Find where the given text appears and provide that cell's center as (X, Y) coordinate. 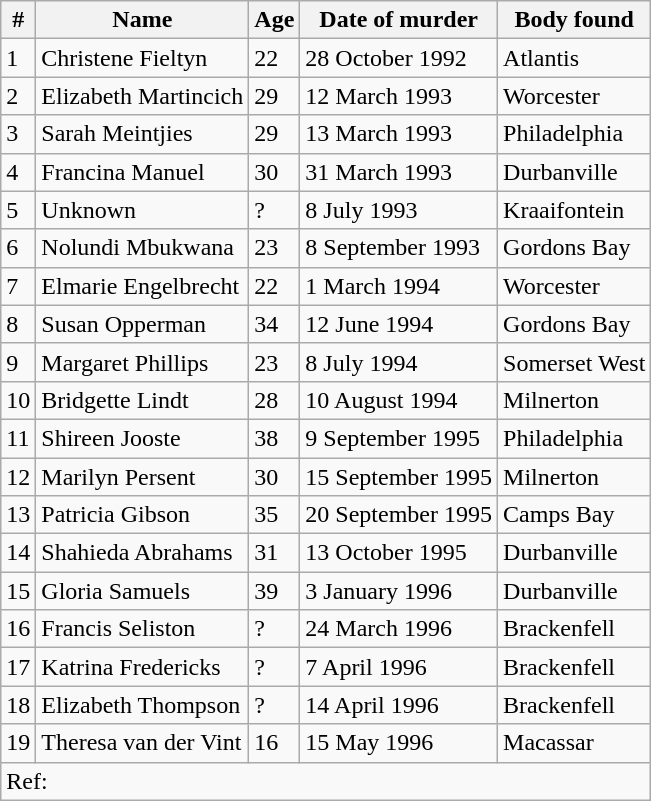
10 August 1994 (399, 400)
Nolundi Mbukwana (142, 248)
24 March 1996 (399, 629)
28 (274, 400)
Theresa van der Vint (142, 743)
8 July 1994 (399, 362)
Bridgette Lindt (142, 400)
12 June 1994 (399, 324)
7 April 1996 (399, 667)
7 (18, 286)
34 (274, 324)
13 March 1993 (399, 134)
13 (18, 515)
9 September 1995 (399, 438)
18 (18, 705)
6 (18, 248)
Katrina Fredericks (142, 667)
Macassar (574, 743)
Marilyn Persent (142, 477)
15 September 1995 (399, 477)
Sarah Meintjies (142, 134)
20 September 1995 (399, 515)
Gloria Samuels (142, 591)
Shireen Jooste (142, 438)
12 (18, 477)
Atlantis (574, 58)
14 (18, 553)
Ref: (326, 781)
2 (18, 96)
Patricia Gibson (142, 515)
31 March 1993 (399, 172)
Elmarie Engelbrecht (142, 286)
17 (18, 667)
Christene Fieltyn (142, 58)
31 (274, 553)
Shahieda Abrahams (142, 553)
Elizabeth Martincich (142, 96)
# (18, 20)
Margaret Phillips (142, 362)
8 September 1993 (399, 248)
Somerset West (574, 362)
9 (18, 362)
Camps Bay (574, 515)
1 March 1994 (399, 286)
19 (18, 743)
15 (18, 591)
Francina Manuel (142, 172)
4 (18, 172)
11 (18, 438)
Kraaifontein (574, 210)
13 October 1995 (399, 553)
Age (274, 20)
Date of murder (399, 20)
10 (18, 400)
Elizabeth Thompson (142, 705)
15 May 1996 (399, 743)
Susan Opperman (142, 324)
3 January 1996 (399, 591)
28 October 1992 (399, 58)
Name (142, 20)
Francis Seliston (142, 629)
Unknown (142, 210)
39 (274, 591)
3 (18, 134)
35 (274, 515)
8 July 1993 (399, 210)
5 (18, 210)
12 March 1993 (399, 96)
1 (18, 58)
14 April 1996 (399, 705)
8 (18, 324)
38 (274, 438)
Body found (574, 20)
